Return [X, Y] of the center of cell containing provided text 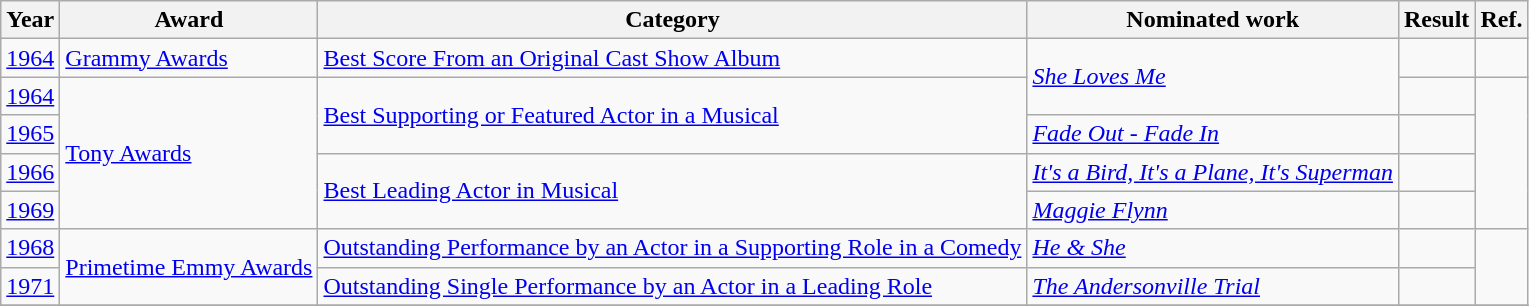
Year [30, 20]
Nominated work [1213, 20]
1969 [30, 210]
Fade Out - Fade In [1213, 134]
Ref. [1502, 20]
The Andersonville Trial [1213, 286]
Best Leading Actor in Musical [672, 191]
Best Score From an Original Cast Show Album [672, 58]
Result [1436, 20]
1971 [30, 286]
Outstanding Single Performance by an Actor in a Leading Role [672, 286]
Category [672, 20]
Maggie Flynn [1213, 210]
Best Supporting or Featured Actor in a Musical [672, 115]
Primetime Emmy Awards [189, 267]
1968 [30, 248]
Tony Awards [189, 153]
Grammy Awards [189, 58]
It's a Bird, It's a Plane, It's Superman [1213, 172]
She Loves Me [1213, 77]
1966 [30, 172]
1965 [30, 134]
He & She [1213, 248]
Outstanding Performance by an Actor in a Supporting Role in a Comedy [672, 248]
Award [189, 20]
